Provide the [X, Y] coordinate of the cell's center where the given text is located.  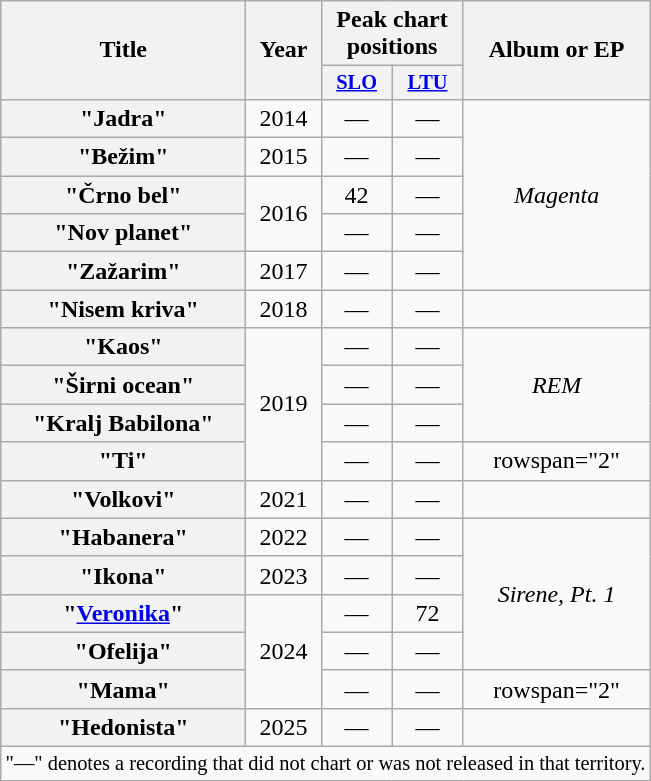
2025 [284, 727]
2021 [284, 499]
"Jadra" [124, 118]
"Veronika" [124, 613]
"Črno bel" [124, 195]
2018 [284, 309]
"Kaos" [124, 347]
"Ikona" [124, 575]
2014 [284, 118]
"Bežim" [124, 157]
2015 [284, 157]
"Hedonista" [124, 727]
"Ti" [124, 461]
Year [284, 50]
2024 [284, 651]
Title [124, 50]
"Mama" [124, 689]
2019 [284, 404]
REM [556, 385]
2022 [284, 537]
Magenta [556, 194]
2023 [284, 575]
42 [356, 195]
"Nisem kriva" [124, 309]
Album or EP [556, 50]
"Kralj Babilona" [124, 423]
LTU [428, 83]
"Nov planet" [124, 233]
"Širni ocean" [124, 385]
72 [428, 613]
"Ofelija" [124, 651]
Peak chart positions [392, 34]
2017 [284, 271]
SLO [356, 83]
2016 [284, 214]
"Volkovi" [124, 499]
"Habanera" [124, 537]
Sirene, Pt. 1 [556, 594]
"Zažarim" [124, 271]
"—" denotes a recording that did not chart or was not released in that territory. [326, 764]
